For the text-containing cell, return its midpoint in (x, y) coordinate format. 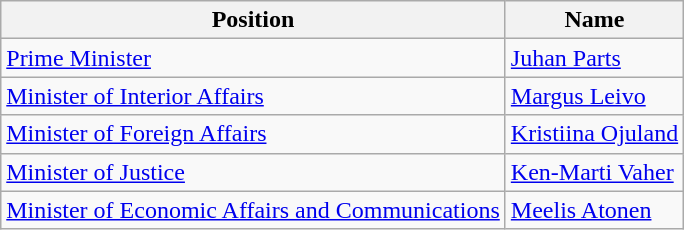
Ken-Marti Vaher (594, 172)
Meelis Atonen (594, 210)
Kristiina Ojuland (594, 134)
Juhan Parts (594, 58)
Position (254, 20)
Prime Minister (254, 58)
Minister of Economic Affairs and Communications (254, 210)
Name (594, 20)
Minister of Foreign Affairs (254, 134)
Margus Leivo (594, 96)
Minister of Justice (254, 172)
Minister of Interior Affairs (254, 96)
